From the cell containing the given text, extract its center point as [X, Y] coordinate. 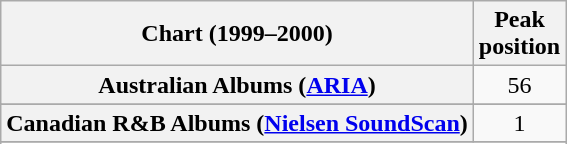
Peakposition [519, 34]
1 [519, 123]
Australian Albums (ARIA) [238, 85]
56 [519, 85]
Canadian R&B Albums (Nielsen SoundScan) [238, 123]
Chart (1999–2000) [238, 34]
